From the cell containing the given text, extract its center point as (x, y) coordinate. 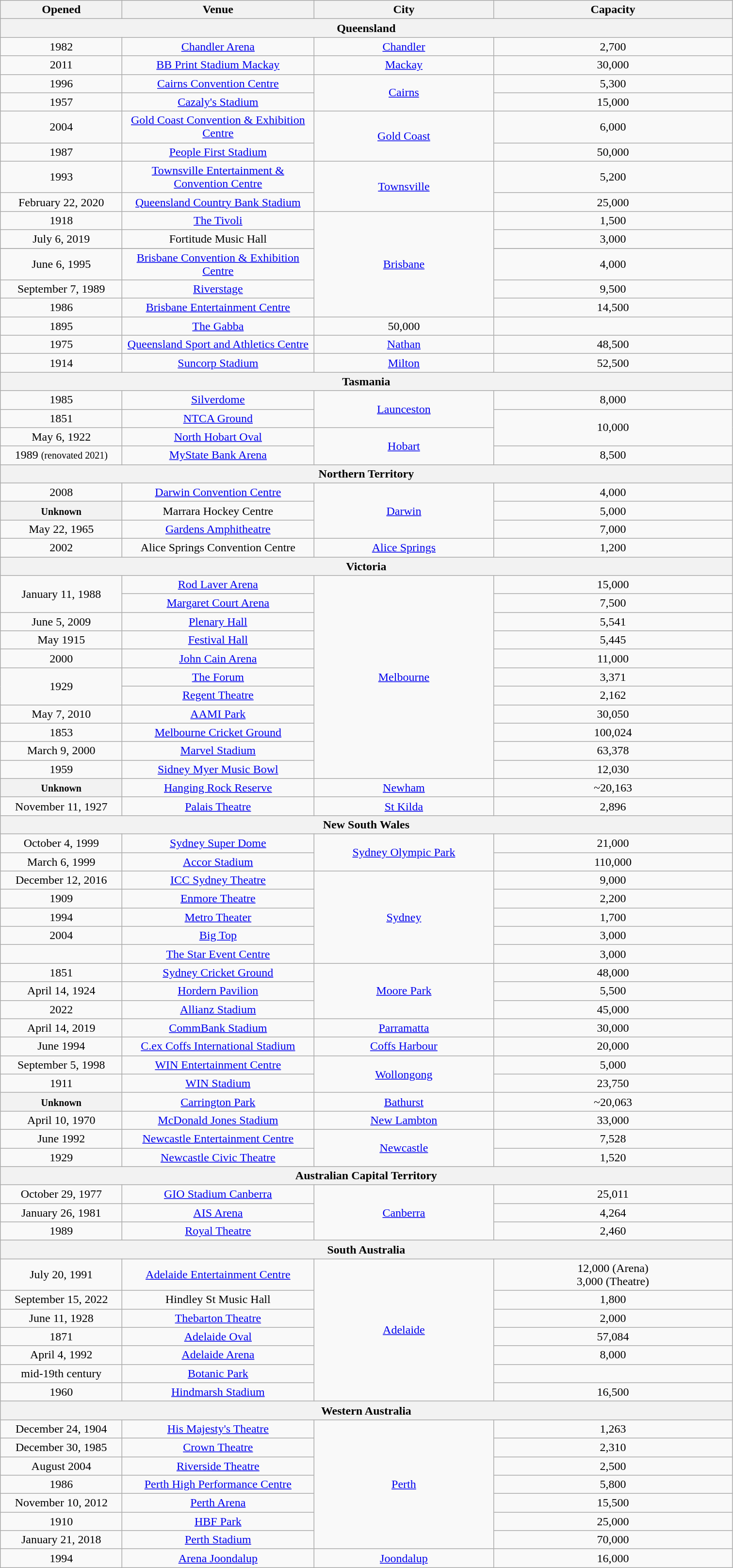
Margaret Court Arena (218, 603)
June 1994 (61, 1046)
Cazaly's Stadium (218, 102)
Suncorp Stadium (218, 363)
The Tivoli (218, 220)
16,000 (613, 1558)
Western Australia (366, 1410)
5,200 (613, 177)
12,000 (Arena)3,000 (Theatre) (613, 1274)
9,500 (613, 289)
January 11, 1988 (61, 594)
June 1992 (61, 1139)
June 6, 1995 (61, 264)
May 22, 1965 (61, 529)
Venue (218, 10)
70,000 (613, 1540)
5,500 (613, 991)
Capacity (613, 10)
2,700 (613, 47)
AAMI Park (218, 714)
Thebarton Theatre (218, 1318)
Adelaide Entertainment Centre (218, 1274)
Gardens Amphitheatre (218, 529)
Opened (61, 10)
WIN Entertainment Centre (218, 1065)
7,528 (613, 1139)
1993 (61, 177)
Nathan (404, 345)
December 12, 2016 (61, 880)
3,371 (613, 677)
May 6, 1922 (61, 437)
Crown Theatre (218, 1447)
Tasmania (366, 381)
Adelaide (404, 1330)
2022 (61, 1009)
1959 (61, 769)
20,000 (613, 1046)
25,011 (613, 1194)
5,445 (613, 640)
2,500 (613, 1466)
ICC Sydney Theatre (218, 880)
North Hobart Oval (218, 437)
Regent Theatre (218, 695)
1,263 (613, 1429)
2,200 (613, 899)
September 15, 2022 (61, 1300)
14,500 (613, 308)
November 10, 2012 (61, 1503)
30,050 (613, 714)
Northern Territory (366, 474)
Alice Springs Convention Centre (218, 547)
Wollongong (404, 1074)
1982 (61, 47)
Sidney Myer Music Bowl (218, 769)
The Star Event Centre (218, 954)
Bathurst (404, 1102)
November 11, 1927 (61, 806)
Adelaide Oval (218, 1337)
Arena Joondalup (218, 1558)
Gold Coast Convention & Exhibition Centre (218, 127)
Victoria (366, 566)
January 21, 2018 (61, 1540)
Cairns Convention Centre (218, 83)
New Lambton (404, 1120)
mid-19th century (61, 1373)
Big Top (218, 936)
1871 (61, 1337)
Queensland (366, 28)
11,000 (613, 659)
Hobart (404, 446)
Melbourne Cricket Ground (218, 732)
Newham (404, 788)
Queensland Sport and Athletics Centre (218, 345)
9,000 (613, 880)
2002 (61, 547)
Hindley St Music Hall (218, 1300)
Brisbane Convention & Exhibition Centre (218, 264)
Plenary Hall (218, 622)
48,500 (613, 345)
Newcastle Entertainment Centre (218, 1139)
7,000 (613, 529)
October 4, 1999 (61, 843)
10,000 (613, 428)
Palais Theatre (218, 806)
5,300 (613, 83)
Silverdome (218, 400)
McDonald Jones Stadium (218, 1120)
57,084 (613, 1337)
NTCA Ground (218, 418)
June 5, 2009 (61, 622)
Parramatta (404, 1028)
1914 (61, 363)
April 14, 1924 (61, 991)
Coffs Harbour (404, 1046)
1918 (61, 220)
12,030 (613, 769)
4,264 (613, 1213)
Adelaide Arena (218, 1355)
February 22, 2020 (61, 202)
Gold Coast (404, 136)
2,896 (613, 806)
C.ex Coffs International Stadium (218, 1046)
Riverstage (218, 289)
The Gabba (218, 326)
Hindmarsh Stadium (218, 1392)
Newcastle Civic Theatre (218, 1157)
2011 (61, 65)
St Kilda (404, 806)
15,500 (613, 1503)
John Cain Arena (218, 659)
Hordern Pavilion (218, 991)
~20,063 (613, 1102)
Darwin Convention Centre (218, 492)
2000 (61, 659)
1957 (61, 102)
Botanic Park (218, 1373)
1989 (61, 1231)
Joondalup (404, 1558)
City (404, 10)
August 2004 (61, 1466)
Brisbane Entertainment Centre (218, 308)
Milton (404, 363)
Sydney Super Dome (218, 843)
Townsville (404, 186)
Sydney Cricket Ground (218, 973)
Festival Hall (218, 640)
People First Stadium (218, 152)
March 9, 2000 (61, 751)
1909 (61, 899)
2,460 (613, 1231)
HBF Park (218, 1521)
WIN Stadium (218, 1083)
1,500 (613, 220)
May 7, 2010 (61, 714)
Chandler (404, 47)
1,200 (613, 547)
16,500 (613, 1392)
1975 (61, 345)
April 10, 1970 (61, 1120)
100,024 (613, 732)
Perth Stadium (218, 1540)
2,162 (613, 695)
Enmore Theatre (218, 899)
April 14, 2019 (61, 1028)
Sydney (404, 917)
Rod Laver Arena (218, 585)
Moore Park (404, 991)
Carrington Park (218, 1102)
Melbourne (404, 677)
1987 (61, 152)
July 20, 1991 (61, 1274)
23,750 (613, 1083)
May 1915 (61, 640)
2008 (61, 492)
Newcastle (404, 1148)
5,800 (613, 1485)
MyState Bank Arena (218, 455)
Metro Theater (218, 917)
Sydney Olympic Park (404, 852)
Accor Stadium (218, 861)
48,000 (613, 973)
September 5, 1998 (61, 1065)
Canberra (404, 1213)
His Majesty's Theatre (218, 1429)
2,310 (613, 1447)
July 6, 2019 (61, 239)
5,541 (613, 622)
Cairns (404, 93)
33,000 (613, 1120)
Allianz Stadium (218, 1009)
Alice Springs (404, 547)
AIS Arena (218, 1213)
Australian Capital Territory (366, 1176)
October 29, 1977 (61, 1194)
Launceston (404, 409)
September 7, 1989 (61, 289)
Mackay (404, 65)
December 24, 1904 (61, 1429)
Marrara Hockey Centre (218, 511)
1911 (61, 1083)
Perth (404, 1484)
January 26, 1981 (61, 1213)
Queensland Country Bank Stadium (218, 202)
2,000 (613, 1318)
South Australia (366, 1250)
1,800 (613, 1300)
63,378 (613, 751)
Perth Arena (218, 1503)
Townsville Entertainment & Convention Centre (218, 177)
June 11, 1928 (61, 1318)
1,520 (613, 1157)
1996 (61, 83)
GIO Stadium Canberra (218, 1194)
New South Wales (366, 825)
8,500 (613, 455)
1989 (renovated 2021) (61, 455)
1985 (61, 400)
1910 (61, 1521)
7,500 (613, 603)
52,500 (613, 363)
Royal Theatre (218, 1231)
1960 (61, 1392)
December 30, 1985 (61, 1447)
CommBank Stadium (218, 1028)
The Forum (218, 677)
Fortitude Music Hall (218, 239)
1895 (61, 326)
BB Print Stadium Mackay (218, 65)
March 6, 1999 (61, 861)
21,000 (613, 843)
April 4, 1992 (61, 1355)
45,000 (613, 1009)
Marvel Stadium (218, 751)
1,700 (613, 917)
1853 (61, 732)
6,000 (613, 127)
Darwin (404, 511)
Chandler Arena (218, 47)
Perth High Performance Centre (218, 1485)
110,000 (613, 861)
~20,163 (613, 788)
Hanging Rock Reserve (218, 788)
Brisbane (404, 264)
Riverside Theatre (218, 1466)
